For the text-containing cell, return its midpoint in [x, y] coordinate format. 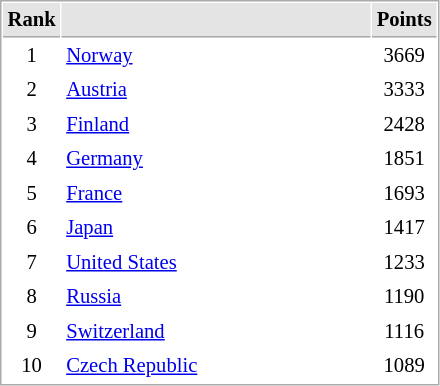
3333 [404, 90]
6 [32, 228]
Finland [216, 124]
2428 [404, 124]
1693 [404, 194]
9 [32, 332]
3 [32, 124]
Rank [32, 20]
2 [32, 90]
1089 [404, 366]
Russia [216, 296]
1116 [404, 332]
Germany [216, 158]
France [216, 194]
Austria [216, 90]
United States [216, 262]
1190 [404, 296]
7 [32, 262]
10 [32, 366]
1233 [404, 262]
1417 [404, 228]
4 [32, 158]
Points [404, 20]
8 [32, 296]
Switzerland [216, 332]
1851 [404, 158]
3669 [404, 56]
Japan [216, 228]
Czech Republic [216, 366]
5 [32, 194]
1 [32, 56]
Norway [216, 56]
